Search for the cell housing the specified text and yield its [x, y] center coordinate. 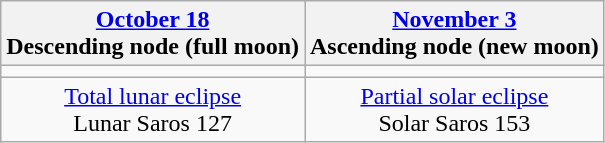
October 18Descending node (full moon) [153, 34]
Partial solar eclipseSolar Saros 153 [454, 110]
November 3Ascending node (new moon) [454, 34]
Total lunar eclipseLunar Saros 127 [153, 110]
